Pinpoint the cell where the given text exists, returning its (X, Y) midpoint coordinate. 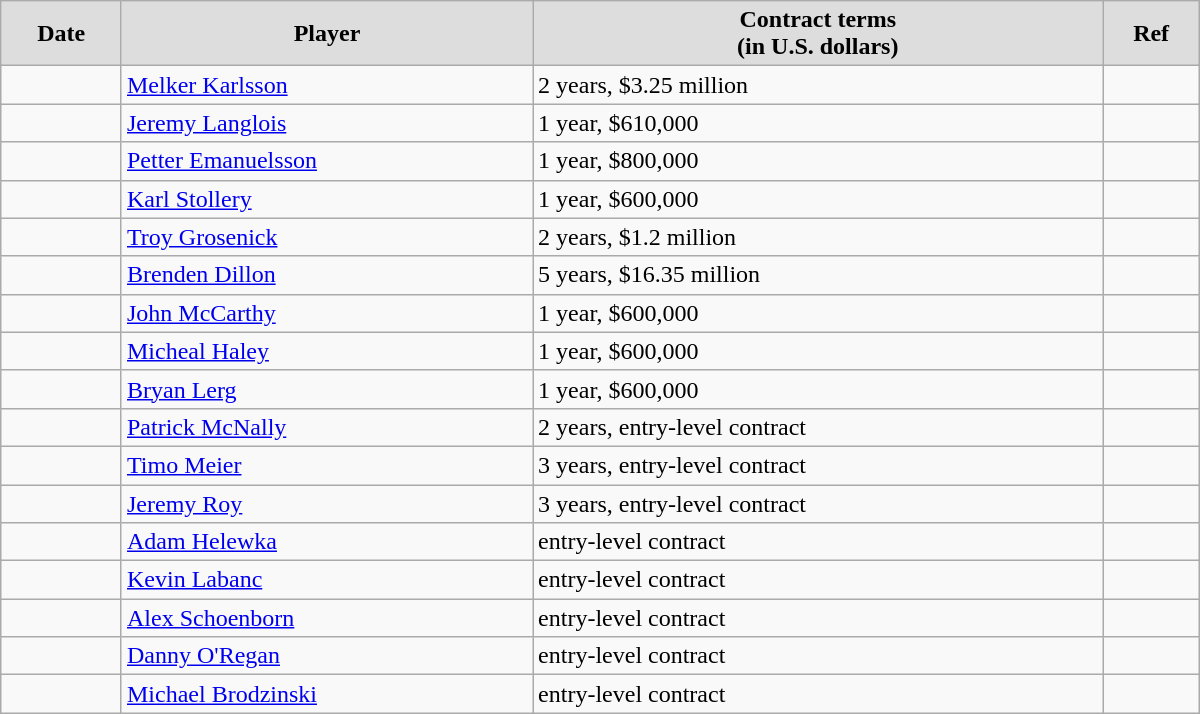
1 year, $610,000 (818, 123)
Danny O'Regan (326, 656)
Brenden Dillon (326, 275)
2 years, $3.25 million (818, 85)
John McCarthy (326, 313)
Patrick McNally (326, 427)
Contract terms(in U.S. dollars) (818, 34)
Date (62, 34)
Jeremy Langlois (326, 123)
Petter Emanuelsson (326, 161)
Karl Stollery (326, 199)
Jeremy Roy (326, 503)
Player (326, 34)
1 year, $800,000 (818, 161)
5 years, $16.35 million (818, 275)
2 years, $1.2 million (818, 237)
Melker Karlsson (326, 85)
2 years, entry-level contract (818, 427)
Timo Meier (326, 465)
Adam Helewka (326, 542)
Troy Grosenick (326, 237)
Kevin Labanc (326, 580)
Bryan Lerg (326, 389)
Micheal Haley (326, 351)
Alex Schoenborn (326, 618)
Michael Brodzinski (326, 694)
Ref (1151, 34)
